Locate the cell with the specified text and output its (x, y) center coordinate. 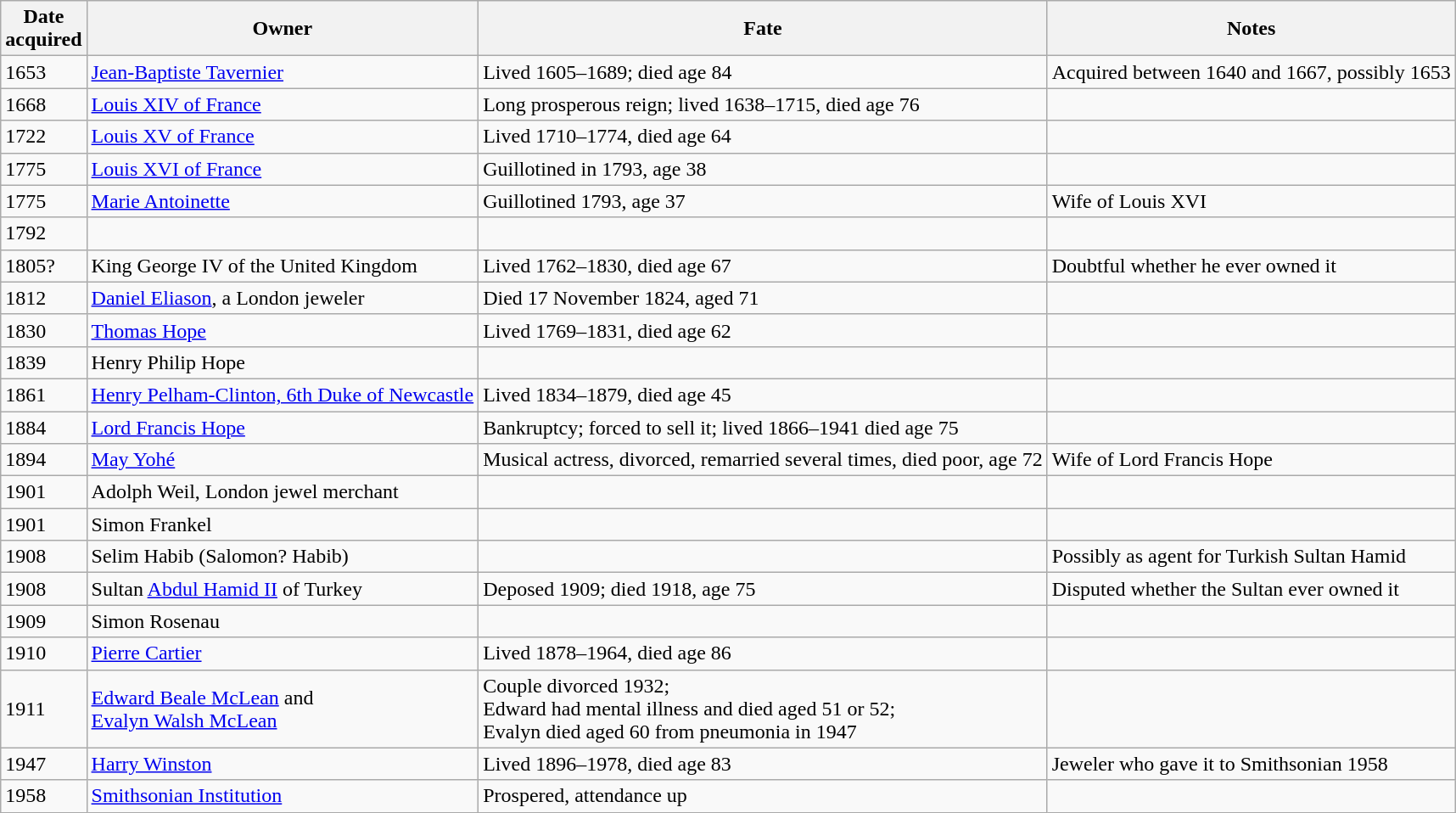
Wife of Louis XVI (1251, 201)
Sultan Abdul Hamid II of Turkey (283, 589)
Disputed whether the Sultan ever owned it (1251, 589)
Lord Francis Hope (283, 427)
Guillotined in 1793, age 38 (764, 169)
Lived 1605–1689; died age 84 (764, 72)
Lived 1710–1774, died age 64 (764, 137)
Notes (1251, 29)
Lived 1834–1879, died age 45 (764, 395)
Henry Pelham-Clinton, 6th Duke of Newcastle (283, 395)
Died 17 November 1824, aged 71 (764, 298)
1812 (44, 298)
Jeweler who gave it to Smithsonian 1958 (1251, 764)
1958 (44, 796)
Lived 1762–1830, died age 67 (764, 266)
1884 (44, 427)
1839 (44, 362)
Guillotined 1793, age 37 (764, 201)
1909 (44, 621)
Daniel Eliason, a London jeweler (283, 298)
1653 (44, 72)
1722 (44, 137)
1894 (44, 460)
1910 (44, 653)
Acquired between 1640 and 1667, possibly 1653 (1251, 72)
Henry Philip Hope (283, 362)
Long prosperous reign; lived 1638–1715, died age 76 (764, 104)
1911 (44, 709)
King George IV of the United Kingdom (283, 266)
Fate (764, 29)
Jean-Baptiste Tavernier (283, 72)
1861 (44, 395)
Edward Beale McLean andEvalyn Walsh McLean (283, 709)
1792 (44, 233)
Doubtful whether he ever owned it (1251, 266)
Harry Winston (283, 764)
Adolph Weil, London jewel merchant (283, 492)
1668 (44, 104)
Lived 1896–1978, died age 83 (764, 764)
1830 (44, 330)
Selim Habib (Salomon? Habib) (283, 557)
Thomas Hope (283, 330)
1947 (44, 764)
Pierre Cartier (283, 653)
Possibly as agent for Turkish Sultan Hamid (1251, 557)
Louis XV of France (283, 137)
Owner (283, 29)
Wife of Lord Francis Hope (1251, 460)
Simon Rosenau (283, 621)
Prospered, attendance up (764, 796)
Smithsonian Institution (283, 796)
1805? (44, 266)
Marie Antoinette (283, 201)
Simon Frankel (283, 524)
Lived 1878–1964, died age 86 (764, 653)
Couple divorced 1932;Edward had mental illness and died aged 51 or 52;Evalyn died aged 60 from pneumonia in 1947 (764, 709)
Dateacquired (44, 29)
Louis XVI of France (283, 169)
Bankruptcy; forced to sell it; lived 1866–1941 died age 75 (764, 427)
May Yohé (283, 460)
Louis XIV of France (283, 104)
Lived 1769–1831, died age 62 (764, 330)
Musical actress, divorced, remarried several times, died poor, age 72 (764, 460)
Deposed 1909; died 1918, age 75 (764, 589)
